Scan for the cell matching the given text and deliver its (x, y) coordinate at center. 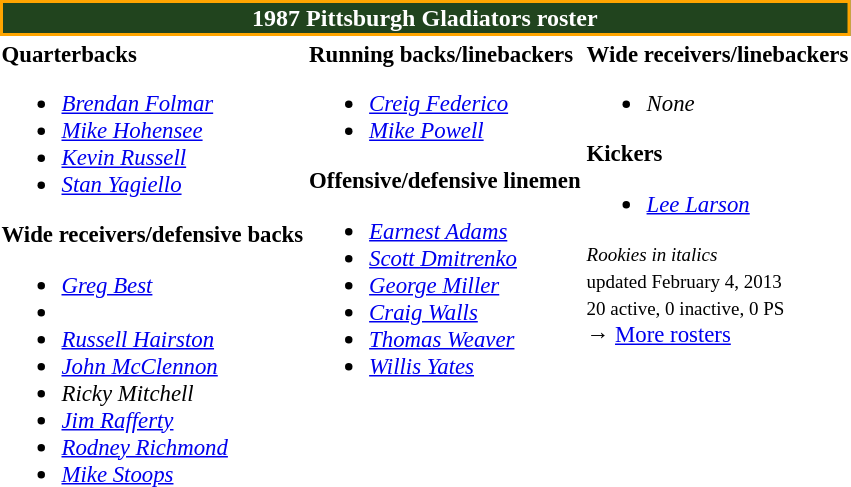
1987 Pittsburgh Gladiators roster (425, 18)
